Return the (X, Y) coordinate for the center point of the cell that contains the specified text.  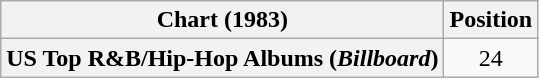
US Top R&B/Hip-Hop Albums (Billboard) (222, 58)
Position (491, 20)
Chart (1983) (222, 20)
24 (491, 58)
